From the cell containing the given text, extract its center point as [X, Y] coordinate. 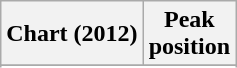
Chart (2012) [72, 34]
Peak position [189, 34]
